Extract the [X, Y] coordinate from the center of the cell holding the provided text.  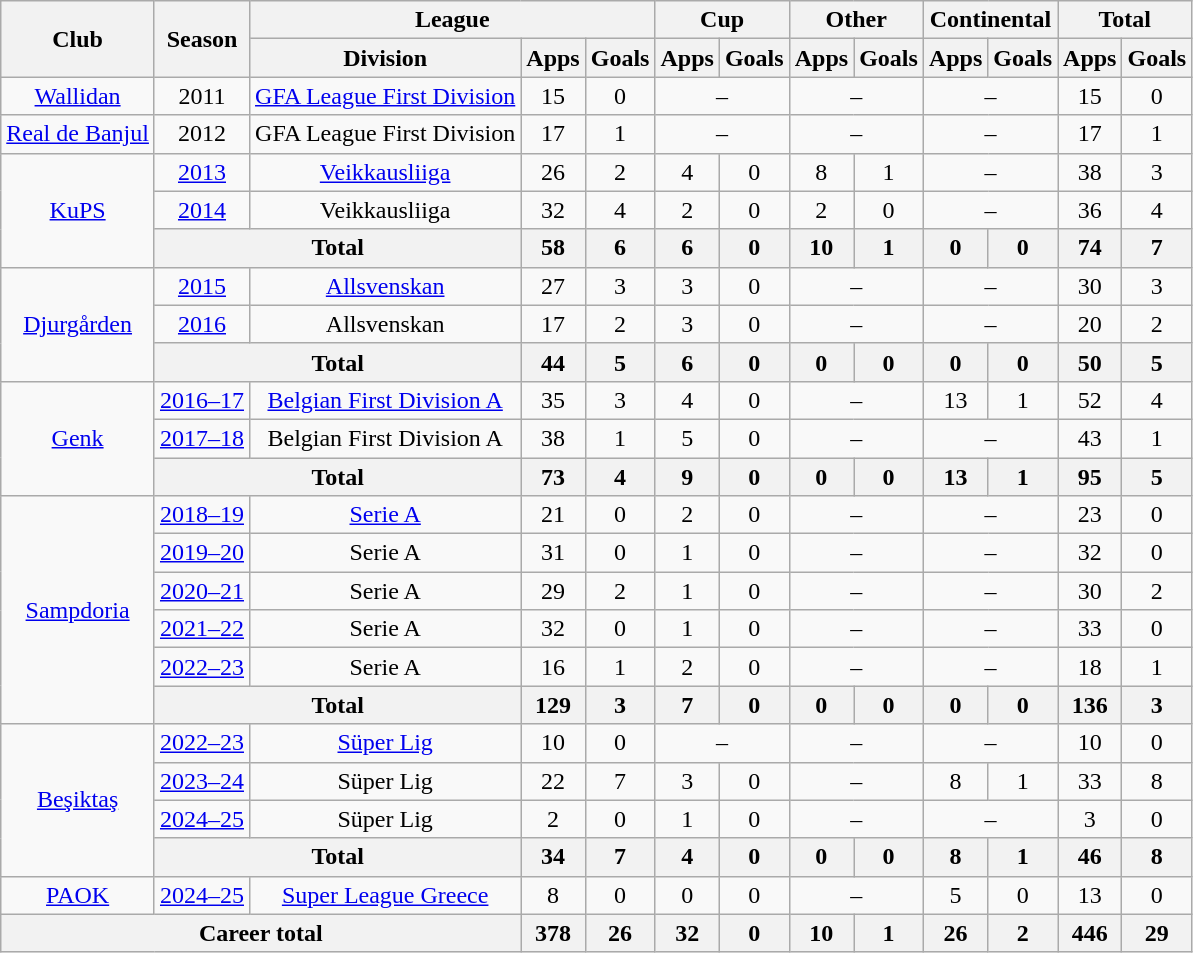
Season [202, 39]
League [452, 20]
2016 [202, 324]
2023–24 [202, 781]
Real de Banjul [78, 134]
2017–18 [202, 438]
Career total [261, 933]
36 [1090, 210]
31 [553, 553]
43 [1090, 438]
Genk [78, 438]
95 [1090, 477]
Continental [990, 20]
Division [386, 58]
378 [553, 933]
2021–22 [202, 629]
44 [553, 362]
34 [553, 857]
35 [553, 400]
Super League Greece [386, 895]
22 [553, 781]
2013 [202, 172]
Club [78, 39]
129 [553, 705]
Other [856, 20]
2019–20 [202, 553]
2018–19 [202, 515]
52 [1090, 400]
73 [553, 477]
46 [1090, 857]
58 [553, 248]
KuPS [78, 210]
23 [1090, 515]
PAOK [78, 895]
21 [553, 515]
2011 [202, 96]
Beşiktaş [78, 800]
446 [1090, 933]
2016–17 [202, 400]
2015 [202, 286]
2014 [202, 210]
27 [553, 286]
16 [553, 667]
50 [1090, 362]
Sampdoria [78, 610]
2012 [202, 134]
Djurgården [78, 324]
Cup [722, 20]
136 [1090, 705]
2020–21 [202, 591]
18 [1090, 667]
Wallidan [78, 96]
20 [1090, 324]
74 [1090, 248]
9 [687, 477]
